Capture the cell that displays the provided text and extract its [x, y] central coordinate. 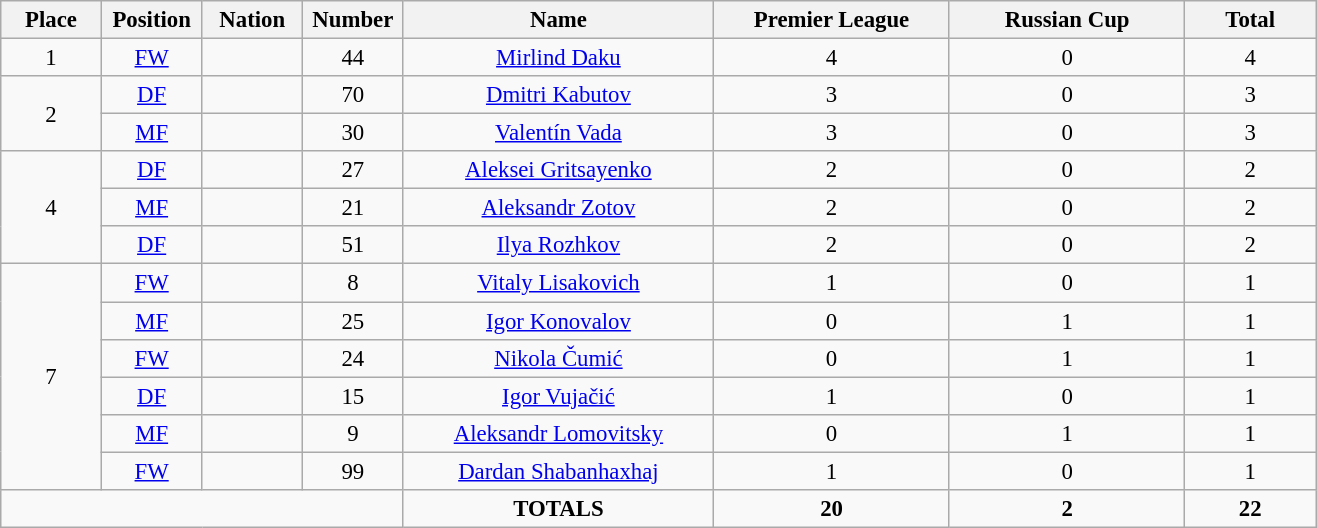
Ilya Rozhkov [558, 245]
Name [558, 20]
30 [354, 133]
TOTALS [558, 509]
7 [52, 377]
Dmitri Kabutov [558, 95]
Vitaly Lisakovich [558, 283]
Russian Cup [1067, 20]
51 [354, 245]
Nikola Čumić [558, 358]
Aleksandr Zotov [558, 208]
Total [1250, 20]
Mirlind Daku [558, 58]
8 [354, 283]
Aleksei Gritsayenko [558, 170]
99 [354, 471]
Igor Konovalov [558, 321]
Aleksandr Lomovitsky [558, 433]
21 [354, 208]
Place [52, 20]
Premier League [832, 20]
25 [354, 321]
Number [354, 20]
22 [1250, 509]
44 [354, 58]
Igor Vujačić [558, 396]
Position [152, 20]
70 [354, 95]
Valentín Vada [558, 133]
Dardan Shabanhaxhaj [558, 471]
Nation [252, 20]
15 [354, 396]
20 [832, 509]
24 [354, 358]
27 [354, 170]
9 [354, 433]
